Search for the cell housing the specified text and yield its (x, y) center coordinate. 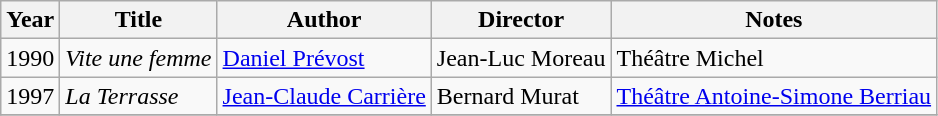
Daniel Prévost (324, 58)
1997 (30, 96)
Author (324, 20)
Jean-Claude Carrière (324, 96)
Vite une femme (138, 58)
Title (138, 20)
1990 (30, 58)
Year (30, 20)
Théâtre Michel (774, 58)
Director (521, 20)
Théâtre Antoine-Simone Berriau (774, 96)
Jean-Luc Moreau (521, 58)
Bernard Murat (521, 96)
La Terrasse (138, 96)
Notes (774, 20)
